Locate the cell with the specified text and output its (x, y) center coordinate. 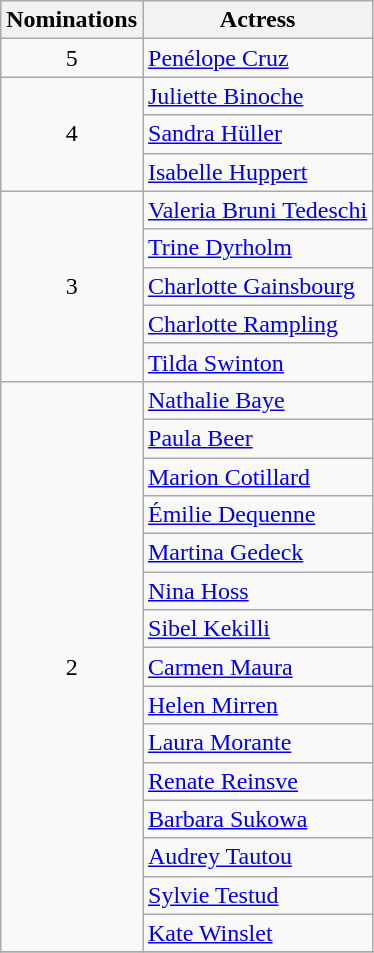
Barbara Sukowa (257, 819)
Penélope Cruz (257, 58)
Charlotte Rampling (257, 324)
Valeria Bruni Tedeschi (257, 210)
Martina Gedeck (257, 553)
Renate Reinsve (257, 781)
Trine Dyrholm (257, 248)
Marion Cotillard (257, 477)
Juliette Binoche (257, 96)
Nominations (72, 20)
2 (72, 666)
4 (72, 134)
Isabelle Huppert (257, 172)
Carmen Maura (257, 667)
Tilda Swinton (257, 362)
Kate Winslet (257, 933)
Sandra Hüller (257, 134)
Émilie Dequenne (257, 515)
5 (72, 58)
3 (72, 286)
Laura Morante (257, 743)
Nina Hoss (257, 591)
Sibel Kekilli (257, 629)
Charlotte Gainsbourg (257, 286)
Sylvie Testud (257, 895)
Nathalie Baye (257, 400)
Paula Beer (257, 438)
Helen Mirren (257, 705)
Audrey Tautou (257, 857)
Actress (257, 20)
